Determine the (X, Y) coordinate at the center of the cell enclosing the given text.  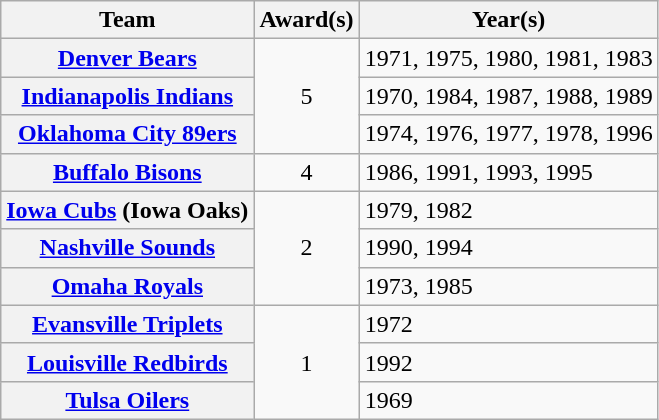
Nashville Sounds (128, 248)
Year(s) (508, 20)
1974, 1976, 1977, 1978, 1996 (508, 134)
Iowa Cubs (Iowa Oaks) (128, 210)
1972 (508, 324)
1 (306, 362)
Indianapolis Indians (128, 96)
Evansville Triplets (128, 324)
1971, 1975, 1980, 1981, 1983 (508, 58)
Tulsa Oilers (128, 400)
Buffalo Bisons (128, 172)
1990, 1994 (508, 248)
1970, 1984, 1987, 1988, 1989 (508, 96)
1973, 1985 (508, 286)
1986, 1991, 1993, 1995 (508, 172)
2 (306, 248)
Award(s) (306, 20)
Louisville Redbirds (128, 362)
5 (306, 96)
Oklahoma City 89ers (128, 134)
1969 (508, 400)
Denver Bears (128, 58)
1992 (508, 362)
4 (306, 172)
Team (128, 20)
1979, 1982 (508, 210)
Omaha Royals (128, 286)
